Find where the given text appears and provide that cell's center as [X, Y] coordinate. 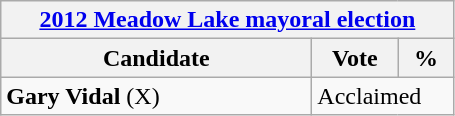
2012 Meadow Lake mayoral election [228, 20]
Acclaimed [383, 96]
Vote [355, 58]
Gary Vidal (X) [156, 96]
Candidate [156, 58]
% [426, 58]
